Scan for the cell matching the given text and deliver its (X, Y) coordinate at center. 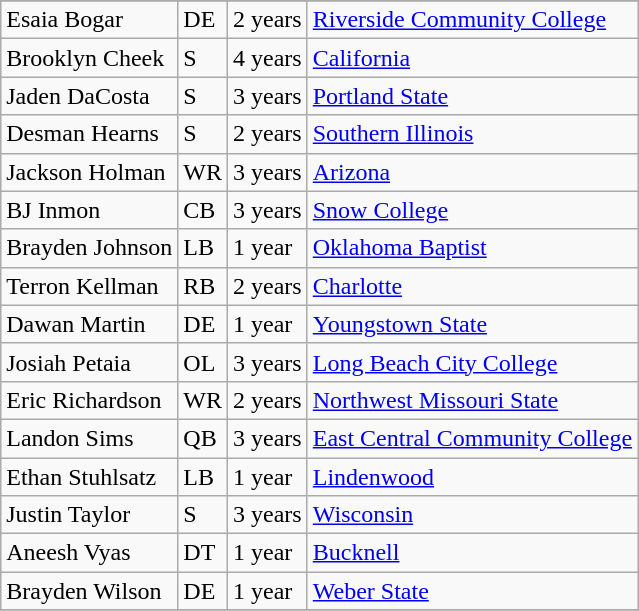
Bucknell (472, 553)
Dawan Martin (90, 324)
California (472, 58)
QB (203, 438)
Arizona (472, 172)
OL (203, 362)
Desman Hearns (90, 134)
Oklahoma Baptist (472, 248)
Northwest Missouri State (472, 400)
Snow College (472, 210)
East Central Community College (472, 438)
Esaia Bogar (90, 20)
CB (203, 210)
Portland State (472, 96)
Aneesh Vyas (90, 553)
Jackson Holman (90, 172)
Landon Sims (90, 438)
DT (203, 553)
4 years (268, 58)
Brayden Johnson (90, 248)
Charlotte (472, 286)
Lindenwood (472, 477)
Weber State (472, 591)
Long Beach City College (472, 362)
Southern Illinois (472, 134)
Wisconsin (472, 515)
RB (203, 286)
Josiah Petaia (90, 362)
Justin Taylor (90, 515)
Brayden Wilson (90, 591)
Youngstown State (472, 324)
Ethan Stuhlsatz (90, 477)
Brooklyn Cheek (90, 58)
Riverside Community College (472, 20)
BJ Inmon (90, 210)
Terron Kellman (90, 286)
Jaden DaCosta (90, 96)
Eric Richardson (90, 400)
